From the cell containing the given text, extract its center point as (X, Y) coordinate. 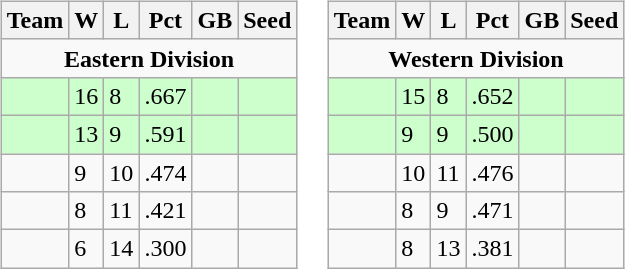
.652 (492, 96)
.667 (166, 96)
.381 (492, 249)
.421 (166, 211)
.474 (166, 173)
16 (86, 96)
.476 (492, 173)
.300 (166, 249)
.591 (166, 134)
.471 (492, 211)
14 (122, 249)
6 (86, 249)
Eastern Division (149, 58)
.500 (492, 134)
15 (414, 96)
Western Division (476, 58)
